Detect which cell encompasses the target text, then output its [X, Y] center coordinate. 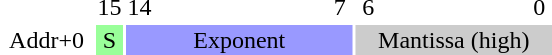
Exponent [239, 40]
Addr+0 [46, 40]
Mantissa (high) [454, 40]
S [110, 40]
